Output the (x, y) coordinate of the center of the cell containing the given text.  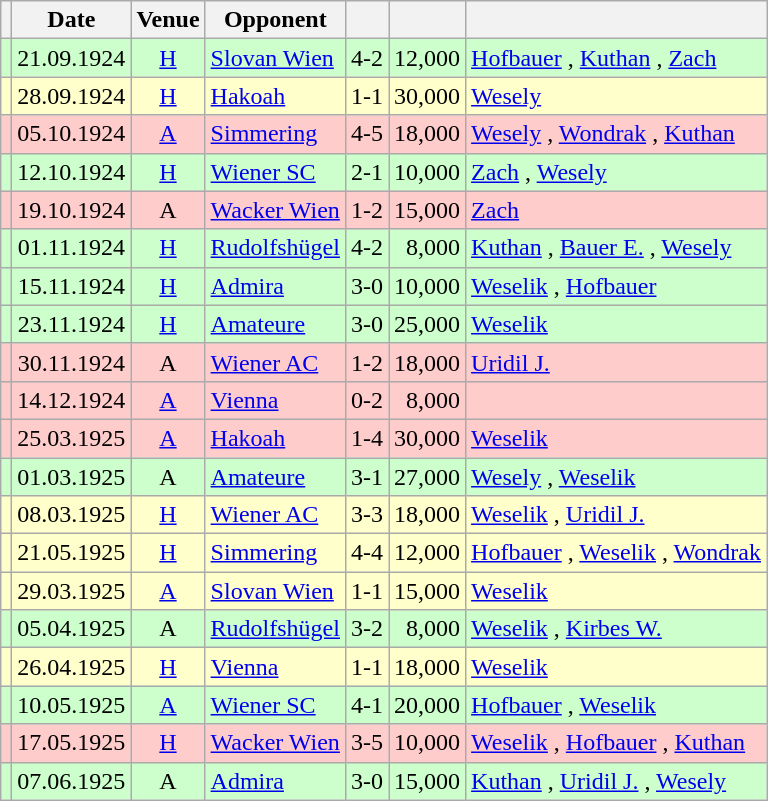
23.11.1924 (72, 324)
Zach , Wesely (616, 172)
26.04.1925 (72, 667)
Hofbauer , Weselik , Wondrak (616, 553)
Zach (616, 210)
01.03.1925 (72, 477)
10.05.1925 (72, 705)
28.09.1924 (72, 96)
Weselik , Uridil J. (616, 515)
3-2 (366, 629)
08.03.1925 (72, 515)
Wesely (616, 96)
21.09.1924 (72, 58)
4-1 (366, 705)
07.06.1925 (72, 781)
05.10.1924 (72, 134)
Weselik , Hofbauer , Kuthan (616, 743)
3-1 (366, 477)
Date (72, 20)
15.11.1924 (72, 286)
Opponent (275, 20)
05.04.1925 (72, 629)
29.03.1925 (72, 591)
Hofbauer , Weselik (616, 705)
1-4 (366, 438)
Hofbauer , Kuthan , Zach (616, 58)
12.10.1924 (72, 172)
3-5 (366, 743)
Wesely , Wondrak , Kuthan (616, 134)
17.05.1925 (72, 743)
14.12.1924 (72, 400)
Venue (168, 20)
30.11.1924 (72, 362)
3-3 (366, 515)
Wesely , Weselik (616, 477)
Weselik , Kirbes W. (616, 629)
2-1 (366, 172)
4-5 (366, 134)
Weselik , Hofbauer (616, 286)
01.11.1924 (72, 248)
0-2 (366, 400)
25.03.1925 (72, 438)
4-4 (366, 553)
19.10.1924 (72, 210)
20,000 (428, 705)
27,000 (428, 477)
Uridil J. (616, 362)
Kuthan , Uridil J. , Wesely (616, 781)
25,000 (428, 324)
21.05.1925 (72, 553)
Kuthan , Bauer E. , Wesely (616, 248)
